Extract the [x, y] coordinate from the center of the cell holding the provided text.  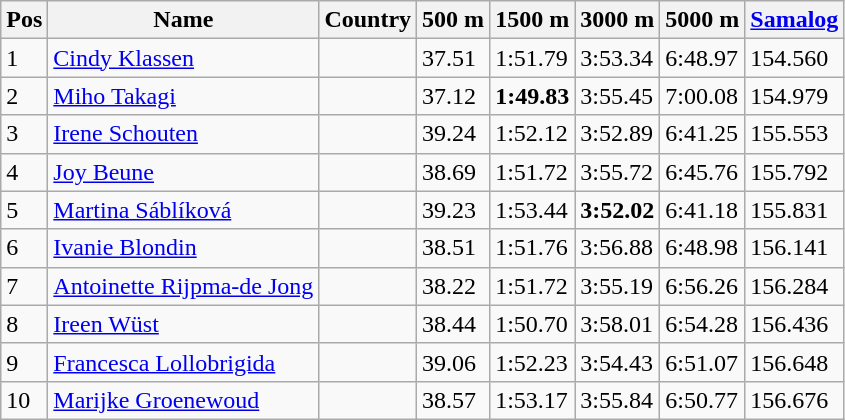
156.436 [794, 324]
156.284 [794, 286]
1:52.23 [532, 362]
38.44 [454, 324]
Name [184, 20]
Miho Takagi [184, 96]
37.51 [454, 58]
39.23 [454, 210]
7:00.08 [702, 96]
Cindy Klassen [184, 58]
6:56.26 [702, 286]
1:53.44 [532, 210]
3000 m [618, 20]
1:52.12 [532, 134]
3:53.34 [618, 58]
Joy Beune [184, 172]
500 m [454, 20]
155.831 [794, 210]
3 [24, 134]
Country [368, 20]
3:55.45 [618, 96]
Samalog [794, 20]
2 [24, 96]
Ireen Wüst [184, 324]
6:48.98 [702, 248]
3:54.43 [618, 362]
156.648 [794, 362]
Ivanie Blondin [184, 248]
1:51.79 [532, 58]
6 [24, 248]
1:53.17 [532, 400]
Martina Sáblíková [184, 210]
3:56.88 [618, 248]
6:50.77 [702, 400]
6:54.28 [702, 324]
38.51 [454, 248]
Antoinette Rijpma-de Jong [184, 286]
1500 m [532, 20]
6:51.07 [702, 362]
8 [24, 324]
6:41.25 [702, 134]
154.979 [794, 96]
3:52.02 [618, 210]
156.676 [794, 400]
4 [24, 172]
Irene Schouten [184, 134]
3:52.89 [618, 134]
3:55.72 [618, 172]
155.792 [794, 172]
3:58.01 [618, 324]
Francesca Lollobrigida [184, 362]
154.560 [794, 58]
3:55.84 [618, 400]
Marijke Groenewoud [184, 400]
1 [24, 58]
Pos [24, 20]
1:49.83 [532, 96]
6:41.18 [702, 210]
38.57 [454, 400]
6:48.97 [702, 58]
10 [24, 400]
7 [24, 286]
6:45.76 [702, 172]
5000 m [702, 20]
9 [24, 362]
5 [24, 210]
39.06 [454, 362]
37.12 [454, 96]
1:51.76 [532, 248]
3:55.19 [618, 286]
39.24 [454, 134]
38.69 [454, 172]
38.22 [454, 286]
156.141 [794, 248]
1:50.70 [532, 324]
155.553 [794, 134]
